For the text-containing cell, return its midpoint in (X, Y) coordinate format. 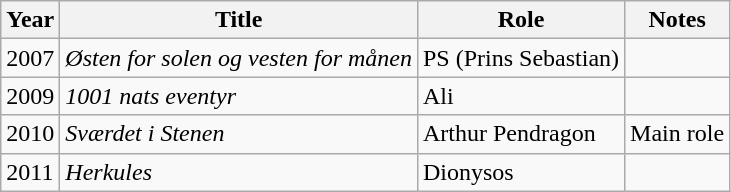
Title (239, 20)
Year (30, 20)
Østen for solen og vesten for månen (239, 58)
Sværdet i Stenen (239, 134)
2011 (30, 172)
Arthur Pendragon (520, 134)
Notes (678, 20)
1001 nats eventyr (239, 96)
PS (Prins Sebastian) (520, 58)
Role (520, 20)
Ali (520, 96)
2009 (30, 96)
Herkules (239, 172)
2010 (30, 134)
Main role (678, 134)
Dionysos (520, 172)
2007 (30, 58)
